Identify which cell holds the provided text, then report its [x, y] central coordinate. 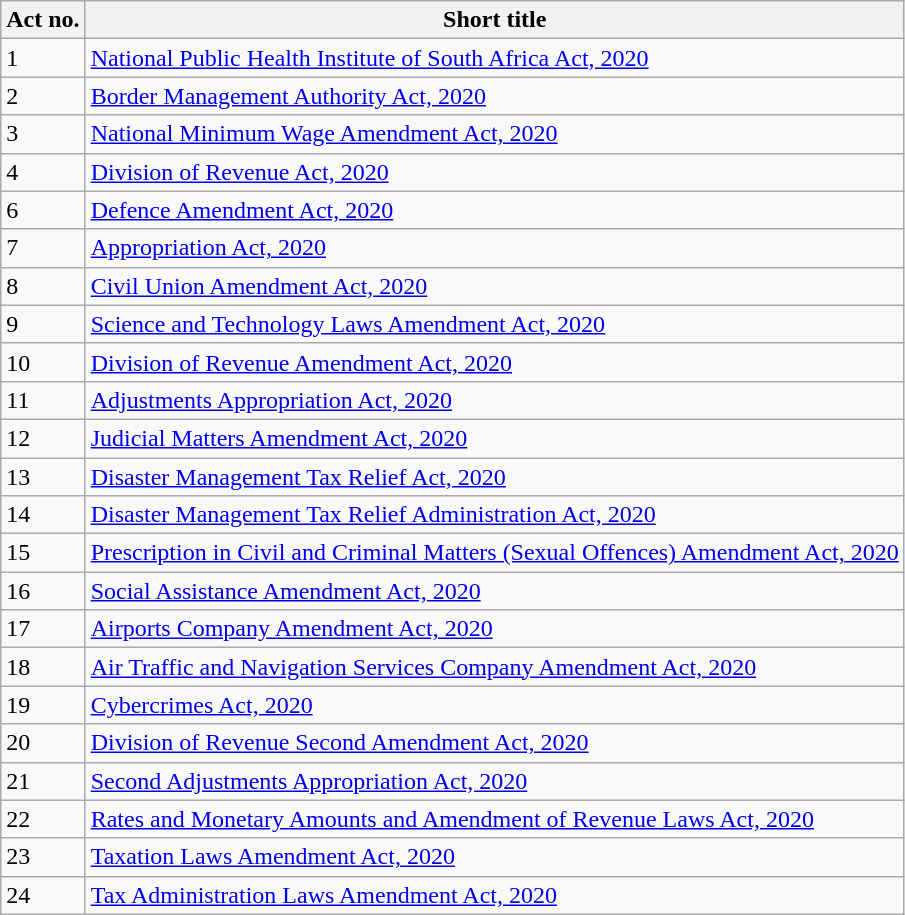
8 [43, 286]
Border Management Authority Act, 2020 [494, 96]
Social Assistance Amendment Act, 2020 [494, 591]
7 [43, 248]
National Minimum Wage Amendment Act, 2020 [494, 134]
15 [43, 553]
Appropriation Act, 2020 [494, 248]
Short title [494, 20]
Prescription in Civil and Criminal Matters (Sexual Offences) Amendment Act, 2020 [494, 553]
National Public Health Institute of South Africa Act, 2020 [494, 58]
Air Traffic and Navigation Services Company Amendment Act, 2020 [494, 667]
Civil Union Amendment Act, 2020 [494, 286]
9 [43, 324]
4 [43, 172]
Airports Company Amendment Act, 2020 [494, 629]
19 [43, 705]
1 [43, 58]
Tax Administration Laws Amendment Act, 2020 [494, 895]
24 [43, 895]
Defence Amendment Act, 2020 [494, 210]
Science and Technology Laws Amendment Act, 2020 [494, 324]
Second Adjustments Appropriation Act, 2020 [494, 781]
17 [43, 629]
12 [43, 438]
21 [43, 781]
20 [43, 743]
Act no. [43, 20]
Cybercrimes Act, 2020 [494, 705]
Division of Revenue Amendment Act, 2020 [494, 362]
Adjustments Appropriation Act, 2020 [494, 400]
6 [43, 210]
16 [43, 591]
2 [43, 96]
Judicial Matters Amendment Act, 2020 [494, 438]
Taxation Laws Amendment Act, 2020 [494, 857]
Disaster Management Tax Relief Administration Act, 2020 [494, 515]
Rates and Monetary Amounts and Amendment of Revenue Laws Act, 2020 [494, 819]
13 [43, 477]
Disaster Management Tax Relief Act, 2020 [494, 477]
22 [43, 819]
18 [43, 667]
11 [43, 400]
Division of Revenue Act, 2020 [494, 172]
Division of Revenue Second Amendment Act, 2020 [494, 743]
23 [43, 857]
14 [43, 515]
3 [43, 134]
10 [43, 362]
